Identify which cell holds the provided text, then report its [x, y] central coordinate. 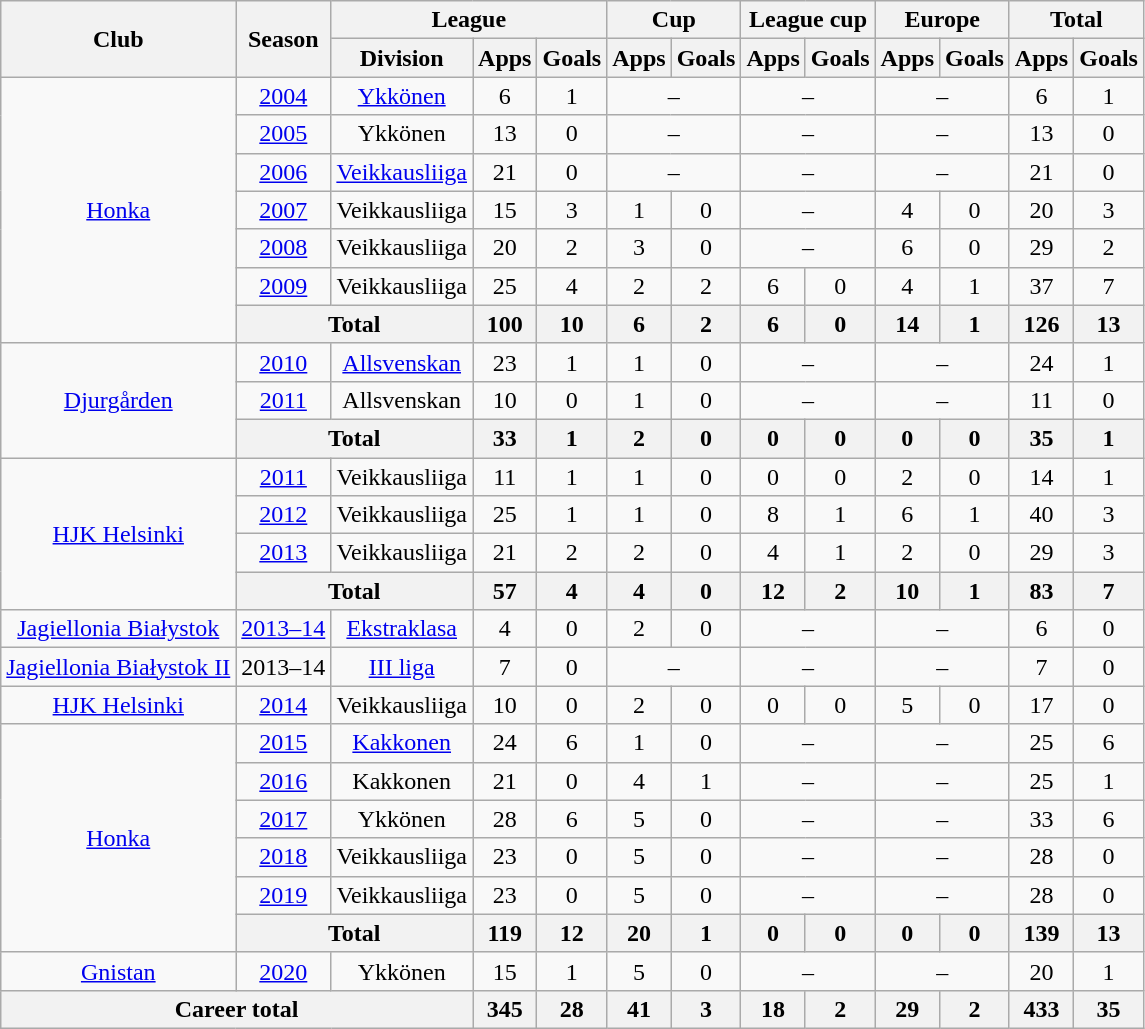
119 [505, 933]
Career total [237, 1009]
2007 [284, 210]
2014 [284, 705]
17 [1041, 705]
18 [773, 1009]
2015 [284, 743]
Division [402, 58]
2005 [284, 134]
2004 [284, 96]
Europe [942, 20]
2017 [284, 819]
433 [1041, 1009]
83 [1041, 591]
Jagiellonia Białystok [118, 629]
Jagiellonia Białystok II [118, 667]
Season [284, 39]
Cup [674, 20]
37 [1041, 286]
Club [118, 39]
2006 [284, 172]
Djurgården [118, 400]
100 [505, 324]
Gnistan [118, 971]
40 [1041, 515]
2013 [284, 553]
126 [1041, 324]
2020 [284, 971]
2010 [284, 362]
345 [505, 1009]
2016 [284, 781]
2018 [284, 857]
57 [505, 591]
2019 [284, 895]
8 [773, 515]
Ekstraklasa [402, 629]
2012 [284, 515]
League cup [808, 20]
III liga [402, 667]
2009 [284, 286]
2008 [284, 248]
139 [1041, 933]
League [469, 20]
41 [639, 1009]
